Output the [x, y] coordinate of the center of the cell containing the given text.  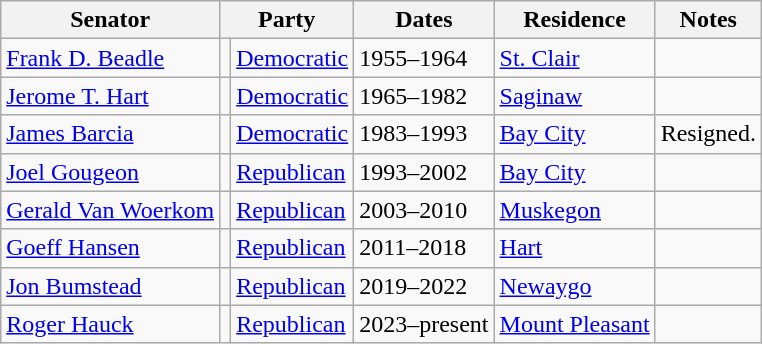
Residence [574, 20]
Gerald Van Woerkom [110, 210]
1955–1964 [424, 58]
1993–2002 [424, 172]
James Barcia [110, 134]
Joel Gougeon [110, 172]
2019–2022 [424, 286]
2003–2010 [424, 210]
2023–present [424, 324]
Jon Bumstead [110, 286]
Jerome T. Hart [110, 96]
Newaygo [574, 286]
Resigned. [708, 134]
Party [287, 20]
Hart [574, 248]
1965–1982 [424, 96]
Mount Pleasant [574, 324]
Senator [110, 20]
St. Clair [574, 58]
2011–2018 [424, 248]
Goeff Hansen [110, 248]
Muskegon [574, 210]
Dates [424, 20]
Frank D. Beadle [110, 58]
Notes [708, 20]
Saginaw [574, 96]
1983–1993 [424, 134]
Roger Hauck [110, 324]
